For the text-containing cell, return its midpoint in (x, y) coordinate format. 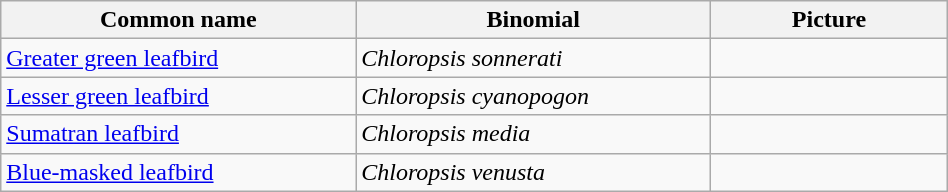
Chloropsis venusta (534, 172)
Blue-masked leafbird (178, 172)
Binomial (534, 20)
Chloropsis sonnerati (534, 58)
Lesser green leafbird (178, 96)
Picture (830, 20)
Chloropsis cyanopogon (534, 96)
Greater green leafbird (178, 58)
Chloropsis media (534, 134)
Sumatran leafbird (178, 134)
Common name (178, 20)
